Scan for the cell matching the given text and deliver its [x, y] coordinate at center. 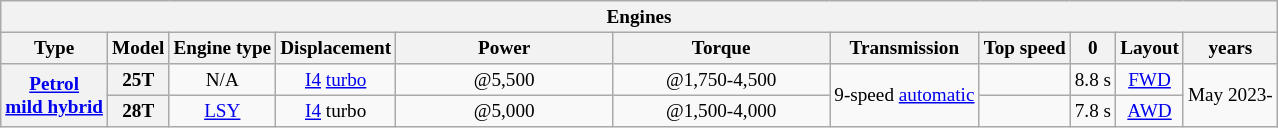
Petrolmild hybrid [54, 96]
Layout [1150, 48]
8.8 s [1092, 80]
AWD [1150, 111]
Engines [640, 17]
Power [504, 48]
7.8 s [1092, 111]
@5,000 [504, 111]
LSY [222, 111]
N/A [222, 80]
FWD [1150, 80]
Engine type [222, 48]
Model [138, 48]
28T [138, 111]
@1,750-4,500 [722, 80]
years [1230, 48]
Transmission [904, 48]
Displacement [336, 48]
0 [1092, 48]
9-speed automatic [904, 96]
Torque [722, 48]
@5,500 [504, 80]
@1,500-4,000 [722, 111]
25T [138, 80]
Top speed [1024, 48]
Type [54, 48]
May 2023- [1230, 96]
